Scan for the cell matching the given text and deliver its [x, y] coordinate at center. 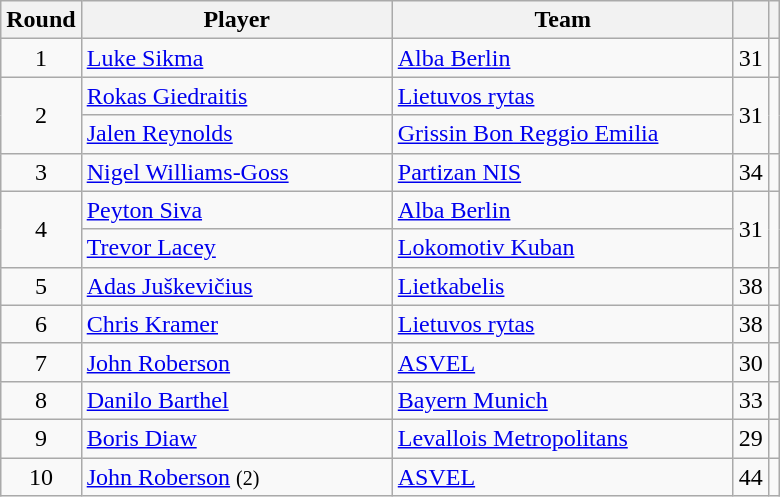
9 [41, 438]
Luke Sikma [236, 58]
Levallois Metropolitans [562, 438]
Bayern Munich [562, 400]
Nigel Williams-Goss [236, 172]
Peyton Siva [236, 210]
44 [750, 477]
Round [41, 20]
Grissin Bon Reggio Emilia [562, 134]
Lokomotiv Kuban [562, 248]
Chris Kramer [236, 324]
33 [750, 400]
30 [750, 362]
29 [750, 438]
1 [41, 58]
Player [236, 20]
10 [41, 477]
4 [41, 229]
8 [41, 400]
7 [41, 362]
Adas Juškevičius [236, 286]
5 [41, 286]
3 [41, 172]
Partizan NIS [562, 172]
6 [41, 324]
Lietkabelis [562, 286]
Jalen Reynolds [236, 134]
2 [41, 115]
34 [750, 172]
John Roberson (2) [236, 477]
Rokas Giedraitis [236, 96]
Team [562, 20]
John Roberson [236, 362]
Danilo Barthel [236, 400]
Trevor Lacey [236, 248]
Boris Diaw [236, 438]
